Scan for the cell matching the given text and deliver its (x, y) coordinate at center. 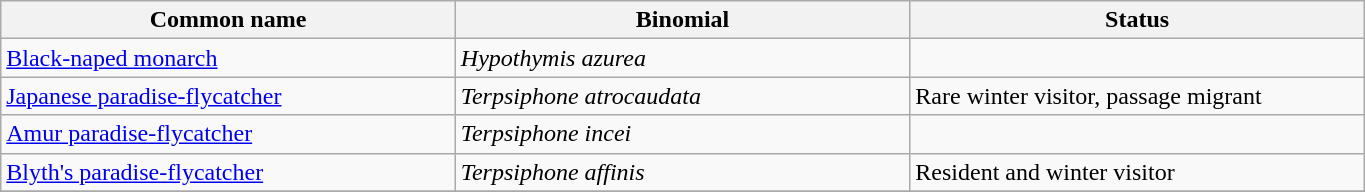
Terpsiphone incei (682, 134)
Resident and winter visitor (1138, 172)
Terpsiphone atrocaudata (682, 96)
Rare winter visitor, passage migrant (1138, 96)
Japanese paradise-flycatcher (228, 96)
Binomial (682, 20)
Amur paradise-flycatcher (228, 134)
Status (1138, 20)
Black-naped monarch (228, 58)
Blyth's paradise-flycatcher (228, 172)
Terpsiphone affinis (682, 172)
Common name (228, 20)
Hypothymis azurea (682, 58)
